Return the [x, y] coordinate for the center point of the cell that contains the specified text.  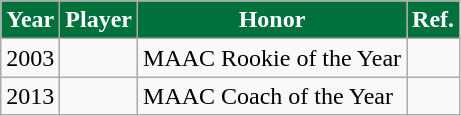
MAAC Coach of the Year [272, 96]
2013 [30, 96]
Player [99, 20]
Honor [272, 20]
MAAC Rookie of the Year [272, 58]
2003 [30, 58]
Year [30, 20]
Ref. [434, 20]
